Capture the cell that displays the provided text and extract its (X, Y) central coordinate. 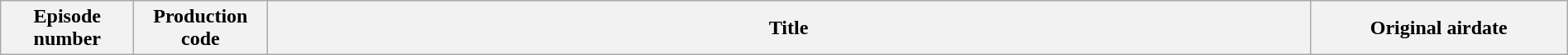
Episode number (68, 28)
Original airdate (1439, 28)
Production code (200, 28)
Title (789, 28)
